Scan for the cell matching the given text and deliver its [X, Y] coordinate at center. 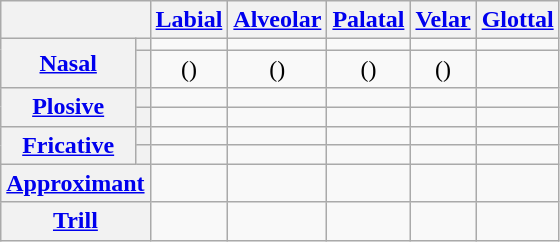
Velar [443, 20]
Plosive [68, 107]
Approximant [76, 183]
Nasal [68, 64]
Glottal [518, 20]
Labial [189, 20]
Fricative [68, 145]
Palatal [368, 20]
Alveolar [278, 20]
Trill [76, 221]
